Return the (X, Y) coordinate for the center point of the cell that contains the specified text.  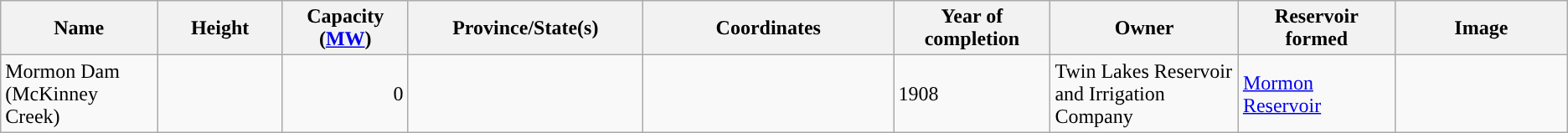
Height (220, 28)
Owner (1144, 28)
Mormon Dam (McKinney Creek) (79, 94)
Reservoir formed (1317, 28)
1908 (972, 94)
Mormon Reservoir (1317, 94)
Capacity (MW) (345, 28)
Twin Lakes Reservoir and Irrigation Company (1144, 94)
Image (1481, 28)
Year of completion (972, 28)
Coordinates (769, 28)
Name (79, 28)
Province/State(s) (526, 28)
0 (345, 94)
